Search for the cell housing the specified text and yield its [X, Y] center coordinate. 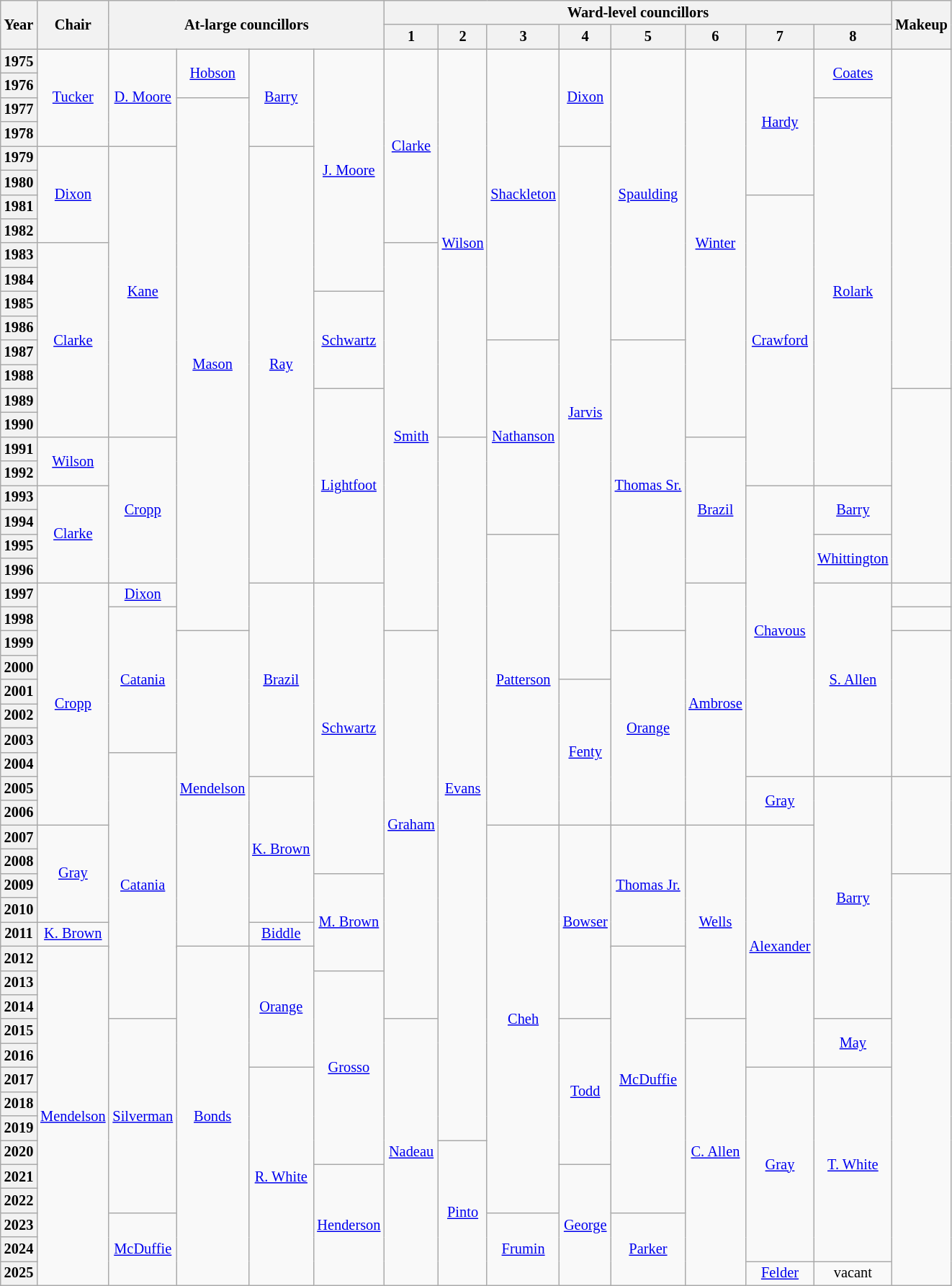
Rolark [853, 291]
2015 [19, 1031]
J. Moore [349, 170]
Hobson [212, 73]
2021 [19, 1176]
1988 [19, 376]
Makeup [921, 24]
Fenty [585, 752]
1982 [19, 231]
Winter [715, 243]
Nathanson [523, 437]
2012 [19, 958]
1985 [19, 303]
Whittington [853, 558]
1986 [19, 328]
2022 [19, 1201]
Coates [853, 73]
1 [410, 37]
Alexander [781, 947]
1999 [19, 643]
2005 [19, 788]
1996 [19, 570]
1997 [19, 594]
2018 [19, 1104]
Shackleton [523, 195]
Ambrose [715, 703]
Parker [648, 1249]
1976 [19, 85]
1998 [19, 619]
1994 [19, 522]
2008 [19, 861]
1991 [19, 449]
Crawford [781, 340]
Grosso [349, 1068]
Bonds [212, 1115]
2025 [19, 1273]
2013 [19, 983]
Patterson [523, 679]
2017 [19, 1079]
1980 [19, 182]
Todd [585, 1091]
1992 [19, 473]
Evans [463, 788]
1995 [19, 546]
1990 [19, 424]
Cheh [523, 1019]
Jarvis [585, 412]
Silverman [143, 1115]
1981 [19, 207]
2019 [19, 1128]
2003 [19, 740]
3 [523, 37]
Spaulding [648, 195]
Hardy [781, 122]
2000 [19, 667]
Nadeau [410, 1152]
Henderson [349, 1225]
Biddle [281, 934]
2001 [19, 692]
2016 [19, 1055]
1979 [19, 158]
May [853, 1043]
2010 [19, 910]
1987 [19, 352]
6 [715, 37]
Felder [781, 1273]
2002 [19, 715]
Thomas Sr. [648, 486]
2020 [19, 1152]
Chair [73, 24]
Kane [143, 291]
Smith [410, 437]
T. White [853, 1164]
2 [463, 37]
vacant [853, 1273]
2006 [19, 813]
8 [853, 37]
R. White [281, 1176]
Ward-level councillors [638, 12]
Lightfoot [349, 486]
S. Allen [853, 679]
M. Brown [349, 922]
Chavous [781, 630]
C. Allen [715, 1152]
1984 [19, 280]
2009 [19, 885]
1993 [19, 497]
Pinto [463, 1213]
Bowser [585, 922]
1978 [19, 134]
Year [19, 24]
Thomas Jr. [648, 885]
Ray [281, 364]
D. Moore [143, 98]
2011 [19, 934]
1977 [19, 110]
At-large councillors [246, 24]
2024 [19, 1249]
Wells [715, 922]
Frumin [523, 1249]
5 [648, 37]
Mason [212, 364]
4 [585, 37]
7 [781, 37]
Tucker [73, 98]
1975 [19, 61]
2007 [19, 837]
2014 [19, 1006]
1989 [19, 401]
Graham [410, 824]
2004 [19, 764]
George [585, 1225]
2023 [19, 1225]
1983 [19, 255]
